Identify which cell holds the provided text, then report its (X, Y) central coordinate. 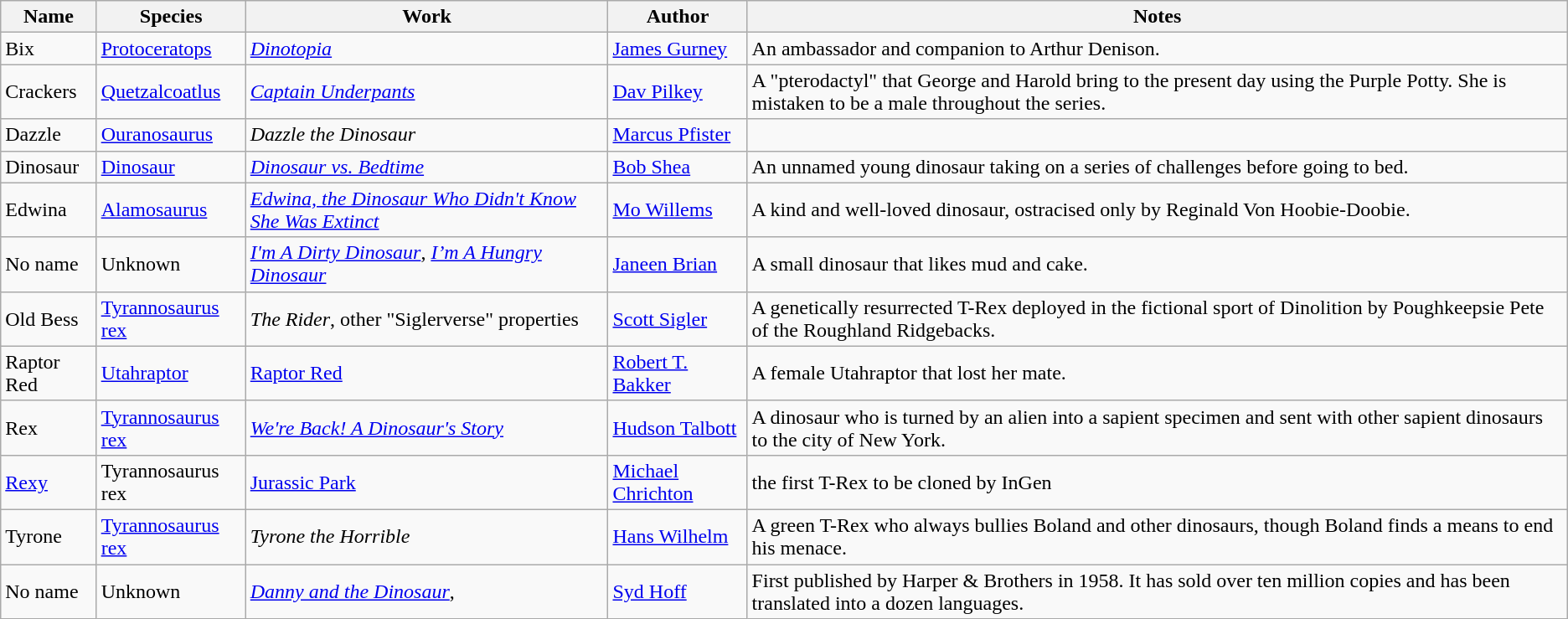
Tyrone the Horrible (427, 536)
I'm A Dirty Dinosaur, I’m A Hungry Dinosaur (427, 265)
A green T-Rex who always bullies Boland and other dinosaurs, though Boland finds a means to end his menace. (1158, 536)
Captain Underpants (427, 92)
Michael Chrichton (678, 482)
Edwina (49, 209)
Marcus Pfister (678, 135)
Bob Shea (678, 167)
Rexy (49, 482)
The Rider, other "Siglerverse" properties (427, 318)
Mo Willems (678, 209)
James Gurney (678, 49)
A small dinosaur that likes mud and cake. (1158, 265)
Hans Wilhelm (678, 536)
We're Back! A Dinosaur's Story (427, 427)
First published by Harper & Brothers in 1958. It has sold over ten million copies and has been translated into a dozen languages. (1158, 591)
Dazzle (49, 135)
A "pterodactyl" that George and Harold bring to the present day using the Purple Potty. She is mistaken to be a male throughout the series. (1158, 92)
Syd Hoff (678, 591)
Dinotopia (427, 49)
Author (678, 17)
An unnamed young dinosaur taking on a series of challenges before going to bed. (1158, 167)
A kind and well-loved dinosaur, ostracised only by Reginald Von Hoobie-Doobie. (1158, 209)
Dazzle the Dinosaur (427, 135)
Old Bess (49, 318)
A female Utahraptor that lost her mate. (1158, 374)
Robert T. Bakker (678, 374)
Utahraptor (171, 374)
Tyrone (49, 536)
Name (49, 17)
Notes (1158, 17)
Bix (49, 49)
Jurassic Park (427, 482)
Danny and the Dinosaur, (427, 591)
Hudson Talbott (678, 427)
Scott Sigler (678, 318)
Protoceratops (171, 49)
Work (427, 17)
Crackers (49, 92)
Edwina, the Dinosaur Who Didn't Know She Was Extinct (427, 209)
An ambassador and companion to Arthur Denison. (1158, 49)
Janeen Brian (678, 265)
Dinosaur vs. Bedtime (427, 167)
A dinosaur who is turned by an alien into a sapient specimen and sent with other sapient dinosaurs to the city of New York. (1158, 427)
A genetically resurrected T-Rex deployed in the fictional sport of Dinolition by Poughkeepsie Pete of the Roughland Ridgebacks. (1158, 318)
Rex (49, 427)
Species (171, 17)
Dav Pilkey (678, 92)
Alamosaurus (171, 209)
Quetzalcoatlus (171, 92)
Ouranosaurus (171, 135)
the first T-Rex to be cloned by InGen (1158, 482)
